Extract the [X, Y] coordinate from the center of the cell holding the provided text.  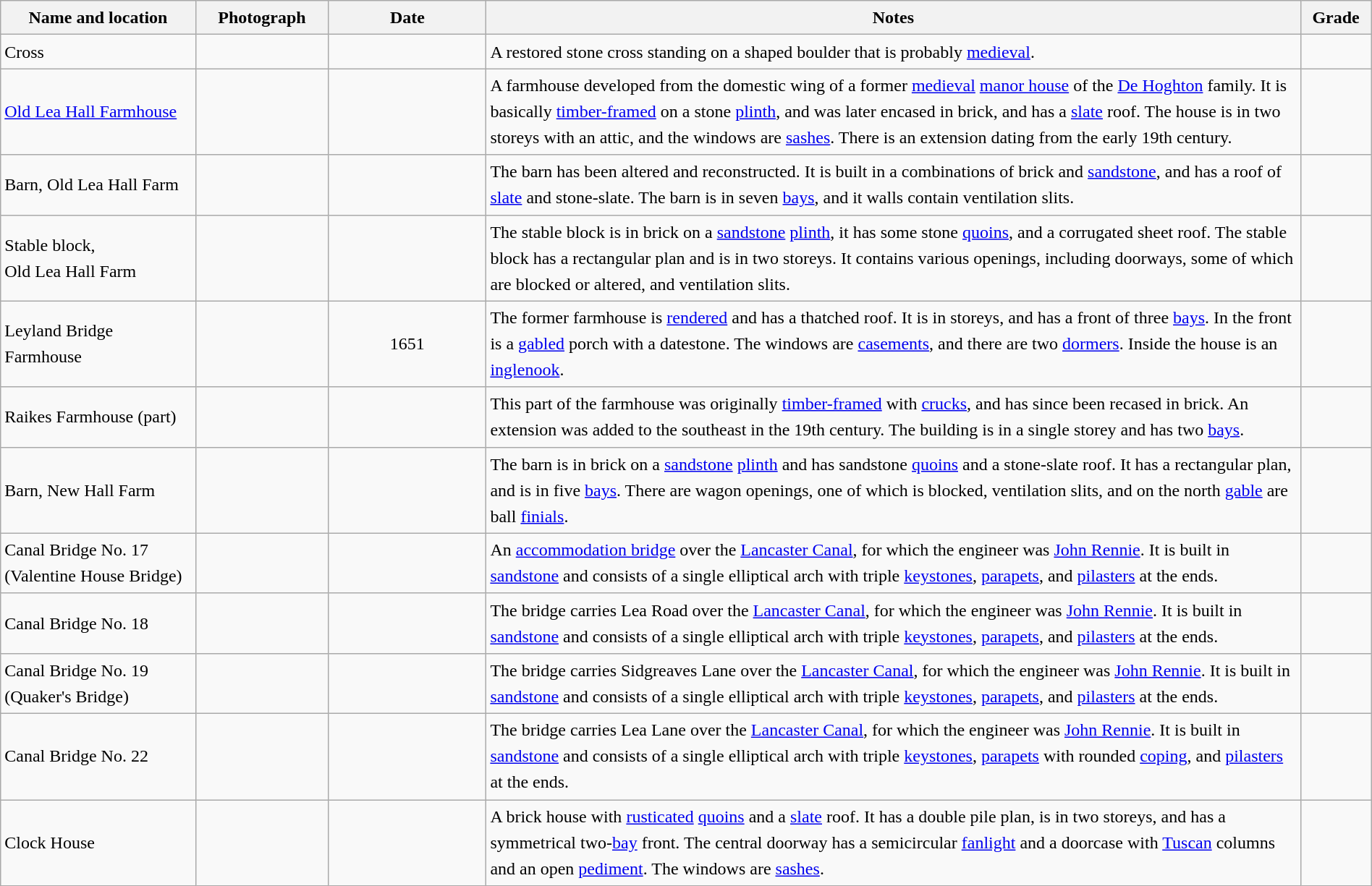
Photograph [262, 17]
Date [407, 17]
Canal Bridge No. 19(Quaker's Bridge) [98, 683]
Canal Bridge No. 22 [98, 757]
Name and location [98, 17]
Stable block,Old Lea Hall Farm [98, 257]
A restored stone cross standing on a shaped boulder that is probably medieval. [893, 52]
Canal Bridge No. 18 [98, 623]
Clock House [98, 843]
Raikes Farmhouse (part) [98, 417]
Canal Bridge No. 17(Valentine House Bridge) [98, 563]
Barn, New Hall Farm [98, 490]
Barn, Old Lea Hall Farm [98, 185]
Leyland Bridge Farmhouse [98, 344]
1651 [407, 344]
Old Lea Hall Farmhouse [98, 111]
Grade [1336, 17]
Notes [893, 17]
Cross [98, 52]
